Scan for the cell matching the given text and deliver its (X, Y) coordinate at center. 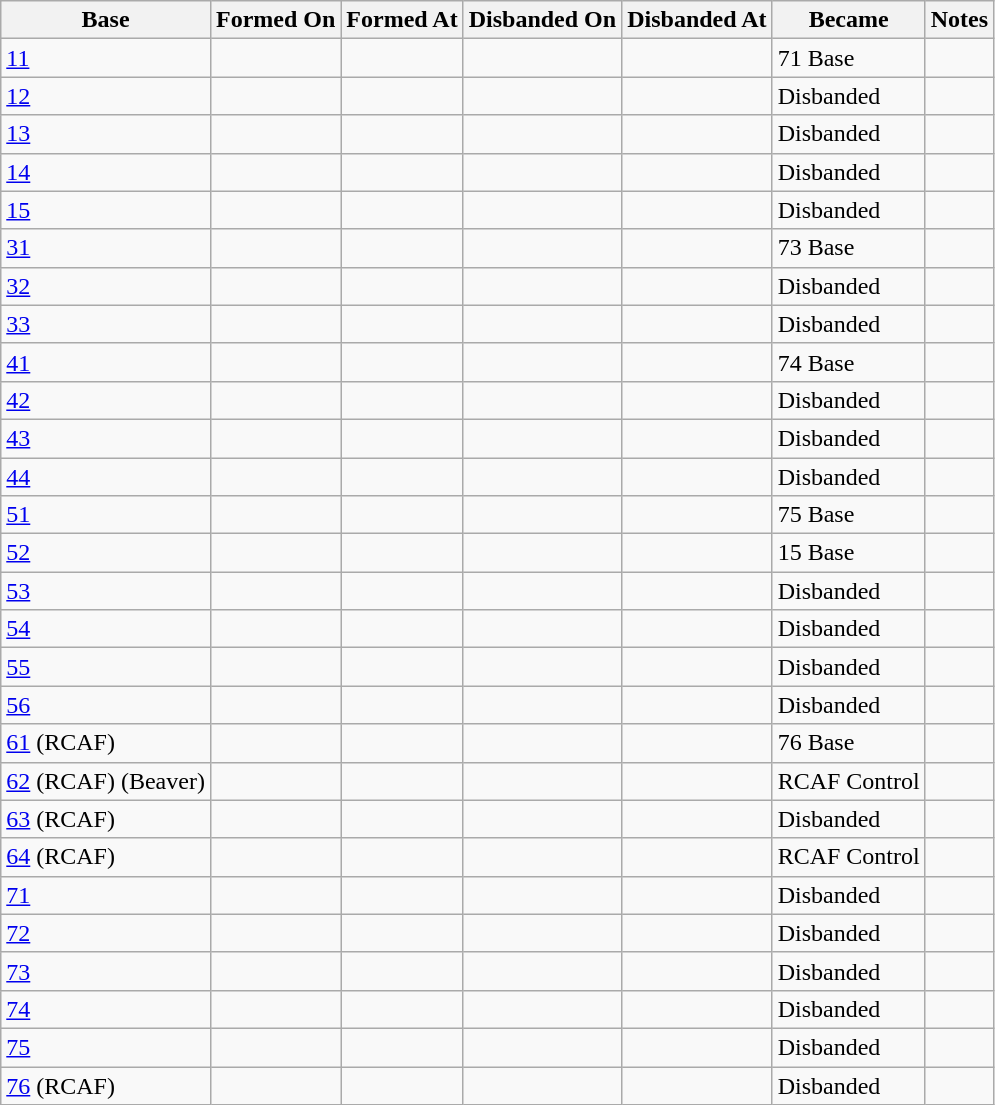
53 (106, 591)
13 (106, 134)
71 (106, 895)
55 (106, 667)
15 Base (848, 553)
52 (106, 553)
62 (RCAF) (Beaver) (106, 781)
56 (106, 705)
72 (106, 933)
73 (106, 971)
Disbanded At (697, 20)
32 (106, 286)
41 (106, 362)
54 (106, 629)
Disbanded On (542, 20)
61 (RCAF) (106, 743)
44 (106, 477)
63 (RCAF) (106, 819)
76 (RCAF) (106, 1085)
51 (106, 515)
11 (106, 58)
33 (106, 324)
74 (106, 1009)
73 Base (848, 248)
75 (106, 1047)
Formed On (275, 20)
43 (106, 438)
64 (RCAF) (106, 857)
15 (106, 210)
74 Base (848, 362)
31 (106, 248)
76 Base (848, 743)
12 (106, 96)
Base (106, 20)
71 Base (848, 58)
42 (106, 400)
Formed At (402, 20)
14 (106, 172)
75 Base (848, 515)
Became (848, 20)
Notes (959, 20)
